Extract the (x, y) coordinate from the center of the cell holding the provided text.  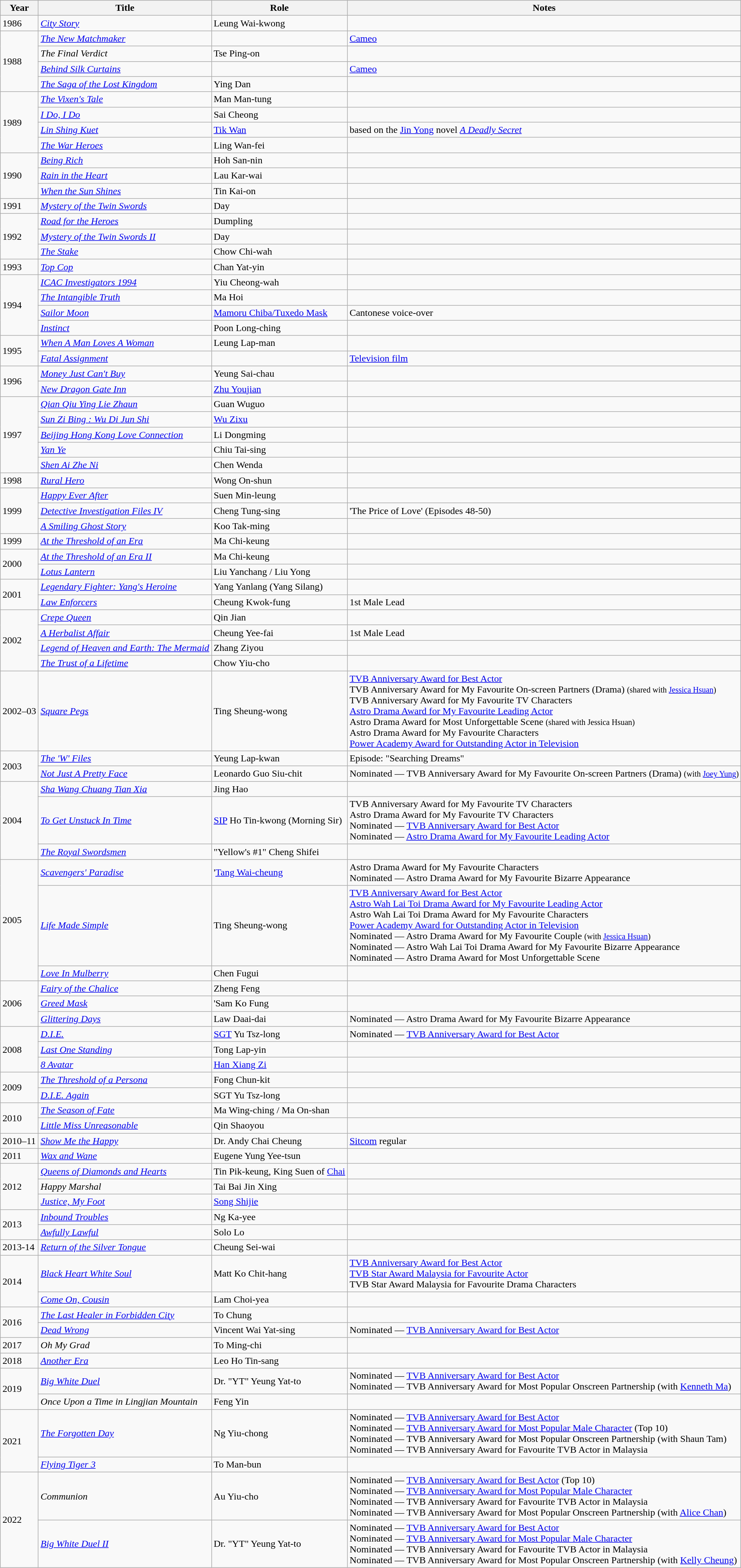
To Get Unstuck In Time (125, 821)
Being Rich (125, 160)
Tin Pik-keung, King Suen of Chai (279, 1171)
Nominated — TVB Anniversary Award for My Favourite On-screen Partners (Drama) (with Joey Yung) (544, 774)
Au Yiu-cho (279, 1496)
The Vixen's Tale (125, 99)
Detective Investigation Files IV (125, 511)
Astro Drama Award for My Favourite Characters Nominated — Astro Drama Award for My Favourite Bizarre Appearance (544, 873)
When A Man Loves A Woman (125, 343)
based on the Jin Yong novel A Deadly Secret (544, 130)
Behind Silk Curtains (125, 69)
Dr. Andy Chai Cheung (279, 1141)
Law Daai-dai (279, 1019)
D.I.E. Again (125, 1095)
To Man-bun (279, 1465)
A Herbalist Affair (125, 632)
The Intangible Truth (125, 297)
Oh My Grad (125, 1345)
Ng Ka-yee (279, 1217)
Guan Wuguo (279, 404)
1992 (19, 237)
Year (19, 8)
Show Me the Happy (125, 1141)
ICAC Investigators 1994 (125, 282)
Awfully Lawful (125, 1232)
Top Cop (125, 267)
Man Man-tung (279, 99)
Happy Ever After (125, 496)
Instinct (125, 328)
Lau Kar-wai (279, 175)
Beijing Hong Kong Love Connection (125, 434)
Cantonese voice-over (544, 313)
Zhang Ziyou (279, 648)
When the Sun Shines (125, 191)
1994 (19, 305)
1996 (19, 381)
To Ming-chi (279, 1345)
Mystery of the Twin Swords (125, 206)
The Last Healer in Forbidden City (125, 1315)
Fairy of the Chalice (125, 988)
Once Upon a Time in Lingjian Mountain (125, 1402)
Return of the Silver Tongue (125, 1247)
Sailor Moon (125, 313)
TVB Anniversary Award for Best ActorTVB Star Award Malaysia for Favourite ActorTVB Star Award Malaysia for Favourite Drama Characters (544, 1273)
Wax and Wane (125, 1156)
2018 (19, 1361)
Queens of Diamonds and Hearts (125, 1171)
Cheung Kwok-fung (279, 602)
The New Matchmaker (125, 38)
Leung Wai-kwong (279, 23)
Zhu Youjian (279, 389)
The Stake (125, 252)
2001 (19, 594)
2012 (19, 1187)
Feng Yin (279, 1402)
Title (125, 8)
New Dragon Gate Inn (125, 389)
2017 (19, 1345)
2005 (19, 920)
Little Miss Unreasonable (125, 1126)
Scavengers' Paradise (125, 873)
2002 (19, 640)
'Sam Ko Fung (279, 1004)
At the Threshold of an Era II (125, 556)
Wu Zixu (279, 419)
Vincent Wai Yat-sing (279, 1330)
Greed Mask (125, 1004)
Cheng Tung-sing (279, 511)
Leo Ho Tin-sang (279, 1361)
Television film (544, 358)
Song Shijie (279, 1202)
2009 (19, 1087)
Chen Fugui (279, 973)
Li Dongming (279, 434)
Han Xiang Zi (279, 1064)
Cheung Yee-fai (279, 632)
2008 (19, 1049)
The Final Verdict (125, 54)
Yan Ye (125, 450)
2000 (19, 564)
Leonardo Guo Siu-chit (279, 774)
Chow Chi-wah (279, 252)
1986 (19, 23)
1989 (19, 122)
Yiu Cheong-wah (279, 282)
Role (279, 8)
Leung Lap-man (279, 343)
2014 (19, 1281)
Fatal Assignment (125, 358)
Suen Min-leung (279, 496)
The 'W' Files (125, 759)
Money Just Can't Buy (125, 373)
1993 (19, 267)
'The Price of Love' (Episodes 48-50) (544, 511)
Another Era (125, 1361)
'Tang Wai-cheung (279, 873)
Communion (125, 1496)
The Royal Swordsmen (125, 852)
The Season of Fate (125, 1110)
2002–03 (19, 711)
Lin Shing Kuet (125, 130)
Legend of Heaven and Earth: The Mermaid (125, 648)
Flying Tiger 3 (125, 1465)
Eugene Yung Yee-tsun (279, 1156)
Poon Long-ching (279, 328)
Black Heart White Soul (125, 1273)
Wong On-shun (279, 480)
Nominated — TVB Anniversary Award for Best Actor Nominated — TVB Anniversary Award for Most Popular Onscreen Partnership (with Kenneth Ma) (544, 1381)
Chiu Tai-sing (279, 450)
2021 (19, 1441)
Liu Yanchang / Liu Yong (279, 572)
Dumpling (279, 221)
Sai Cheong (279, 114)
Rain in the Heart (125, 175)
I Do, I Do (125, 114)
2016 (19, 1322)
Ng Yiu-chong (279, 1433)
Ling Wan-fei (279, 145)
1997 (19, 434)
8 Avatar (125, 1064)
Sha Wang Chuang Tian Xia (125, 789)
2013 (19, 1225)
Big White Duel (125, 1381)
Crepe Queen (125, 617)
Rural Hero (125, 480)
Yeung Sai-chau (279, 373)
Square Pegs (125, 711)
Episode: "Searching Dreams" (544, 759)
Inbound Troubles (125, 1217)
Yang Yanlang (Yang Silang) (279, 587)
Ma Wing-ching / Ma On-shan (279, 1110)
Sun Zi Bing : Wu Di Jun Shi (125, 419)
Shen Ai Zhe Ni (125, 465)
2011 (19, 1156)
2006 (19, 1004)
Ying Dan (279, 84)
1991 (19, 206)
Chen Wenda (279, 465)
Tse Ping-on (279, 54)
Last One Standing (125, 1049)
Tik Wan (279, 130)
At the Threshold of an Era (125, 541)
Not Just A Pretty Face (125, 774)
Justice, My Foot (125, 1202)
Notes (544, 8)
Come On, Cousin (125, 1299)
Tin Kai-on (279, 191)
Glittering Days (125, 1019)
2019 (19, 1389)
Solo Lo (279, 1232)
Sitcom regular (544, 1141)
Mamoru Chiba/Tuxedo Mask (279, 313)
D.I.E. (125, 1034)
A Smiling Ghost Story (125, 526)
Hoh San-nin (279, 160)
Life Made Simple (125, 926)
Zheng Feng (279, 988)
Qian Qiu Ying Lie Zhaun (125, 404)
Yeung Lap-kwan (279, 759)
Lam Choi-yea (279, 1299)
1995 (19, 351)
Fong Chun-kit (279, 1080)
City Story (125, 23)
The Saga of the Lost Kingdom (125, 84)
Happy Marshal (125, 1187)
Mystery of the Twin Swords II (125, 237)
Dead Wrong (125, 1330)
Ma Hoi (279, 297)
Cheung Sei-wai (279, 1247)
SIP Ho Tin-kwong (Morning Sir) (279, 821)
"Yellow's #1" Cheng Shifei (279, 852)
2004 (19, 821)
Love In Mulberry (125, 973)
Tai Bai Jin Xing (279, 1187)
Chow Yiu-cho (279, 663)
Legendary Fighter: Yang's Heroine (125, 587)
2010 (19, 1118)
To Chung (279, 1315)
Lotus Lantern (125, 572)
2013-14 (19, 1247)
1988 (19, 61)
2010–11 (19, 1141)
Qin Jian (279, 617)
Chan Yat-yin (279, 267)
Qin Shaoyou (279, 1126)
Road for the Heroes (125, 221)
Big White Duel II (125, 1544)
Koo Tak-ming (279, 526)
1990 (19, 175)
The Threshold of a Persona (125, 1080)
2022 (19, 1520)
2003 (19, 766)
The War Heroes (125, 145)
Nominated — Astro Drama Award for My Favourite Bizarre Appearance (544, 1019)
Matt Ko Chit-hang (279, 1273)
Jing Hao (279, 789)
Law Enforcers (125, 602)
1998 (19, 480)
Tong Lap-yin (279, 1049)
The Trust of a Lifetime (125, 663)
The Forgotten Day (125, 1433)
